Output the (X, Y) coordinate of the center of the cell containing the given text.  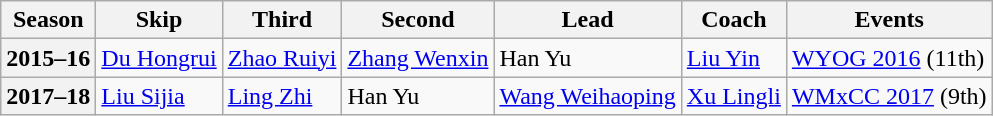
Du Hongrui (159, 58)
Liu Yin (734, 58)
Skip (159, 20)
Season (48, 20)
Zhang Wenxin (418, 58)
Wang Weihaoping (588, 96)
Lead (588, 20)
Xu Lingli (734, 96)
WMxCC 2017 (9th) (889, 96)
2015–16 (48, 58)
Ling Zhi (282, 96)
Events (889, 20)
Liu Sijia (159, 96)
2017–18 (48, 96)
Third (282, 20)
Coach (734, 20)
Zhao Ruiyi (282, 58)
WYOG 2016 (11th) (889, 58)
Second (418, 20)
